Extract the [X, Y] coordinate from the center of the cell holding the provided text.  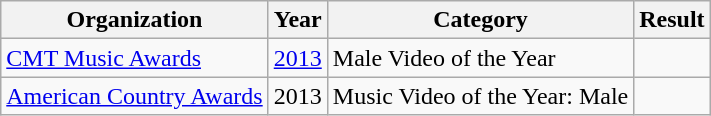
Result [672, 20]
CMT Music Awards [134, 58]
Year [298, 20]
American Country Awards [134, 96]
Male Video of the Year [480, 58]
Category [480, 20]
Organization [134, 20]
Music Video of the Year: Male [480, 96]
